Detect which cell encompasses the target text, then output its [x, y] center coordinate. 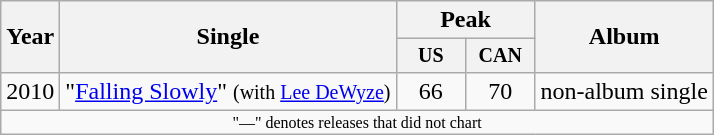
"—" denotes releases that did not chart [358, 122]
US [430, 56]
"Falling Slowly" (with Lee DeWyze) [228, 91]
non-album single [624, 91]
Album [624, 37]
70 [500, 91]
CAN [500, 56]
Year [30, 37]
Single [228, 37]
2010 [30, 91]
66 [430, 91]
Peak [466, 20]
